Locate the cell with the specified text and output its [X, Y] center coordinate. 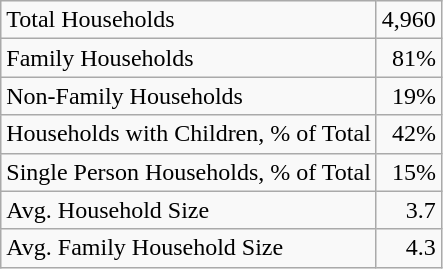
3.7 [408, 210]
Family Households [189, 58]
4.3 [408, 248]
Non-Family Households [189, 96]
15% [408, 172]
Total Households [189, 20]
Single Person Households, % of Total [189, 172]
4,960 [408, 20]
81% [408, 58]
Avg. Household Size [189, 210]
Households with Children, % of Total [189, 134]
19% [408, 96]
42% [408, 134]
Avg. Family Household Size [189, 248]
